Locate the cell with the specified text and output its [x, y] center coordinate. 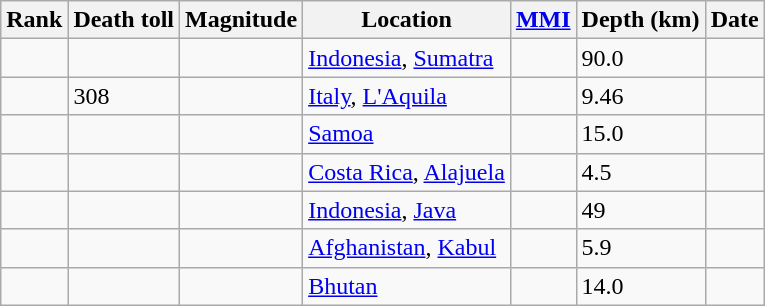
Samoa [407, 134]
MMI [543, 20]
4.5 [640, 172]
14.0 [640, 286]
Italy, L'Aquila [407, 96]
Depth (km) [640, 20]
Bhutan [407, 286]
Indonesia, Java [407, 210]
Costa Rica, Alajuela [407, 172]
Indonesia, Sumatra [407, 58]
Afghanistan, Kabul [407, 248]
49 [640, 210]
Magnitude [242, 20]
5.9 [640, 248]
Location [407, 20]
15.0 [640, 134]
Rank [34, 20]
9.46 [640, 96]
90.0 [640, 58]
Date [734, 20]
Death toll [124, 20]
308 [124, 96]
